Output the (X, Y) coordinate of the center of the cell containing the given text.  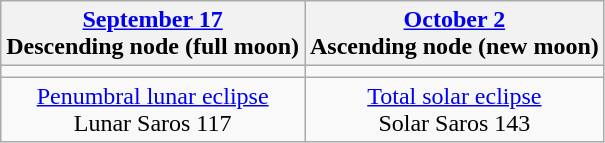
Penumbral lunar eclipseLunar Saros 117 (153, 110)
October 2Ascending node (new moon) (454, 34)
September 17Descending node (full moon) (153, 34)
Total solar eclipseSolar Saros 143 (454, 110)
